For the text-containing cell, return its midpoint in [X, Y] coordinate format. 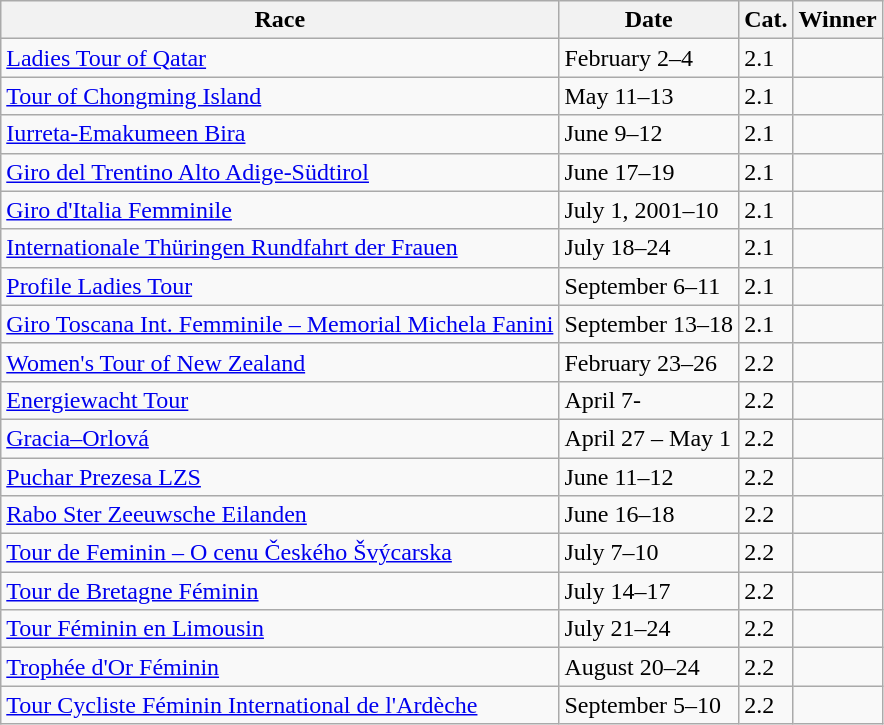
August 20–24 [649, 667]
April 7- [649, 400]
Tour de Feminin – O cenu Českého Švýcarska [280, 553]
Women's Tour of New Zealand [280, 362]
Profile Ladies Tour [280, 286]
Giro d'Italia Femminile [280, 210]
Date [649, 20]
April 27 – May 1 [649, 438]
June 17–19 [649, 172]
Tour of Chongming Island [280, 96]
February 23–26 [649, 362]
Internationale Thüringen Rundfahrt der Frauen [280, 248]
Ladies Tour of Qatar [280, 58]
February 2–4 [649, 58]
June 9–12 [649, 134]
Energiewacht Tour [280, 400]
June 11–12 [649, 477]
Giro del Trentino Alto Adige-Südtirol [280, 172]
Cat. [766, 20]
Iurreta-Emakumeen Bira [280, 134]
Tour Cycliste Féminin International de l'Ardèche [280, 705]
Rabo Ster Zeeuwsche Eilanden [280, 515]
Race [280, 20]
July 1, 2001–10 [649, 210]
Gracia–Orlová [280, 438]
July 18–24 [649, 248]
July 21–24 [649, 629]
June 16–18 [649, 515]
Trophée d'Or Féminin [280, 667]
July 14–17 [649, 591]
Winner [838, 20]
Tour de Bretagne Féminin [280, 591]
September 13–18 [649, 324]
May 11–13 [649, 96]
September 6–11 [649, 286]
Puchar Prezesa LZS [280, 477]
July 7–10 [649, 553]
September 5–10 [649, 705]
Giro Toscana Int. Femminile – Memorial Michela Fanini [280, 324]
Tour Féminin en Limousin [280, 629]
